From the cell containing the given text, extract its center point as (x, y) coordinate. 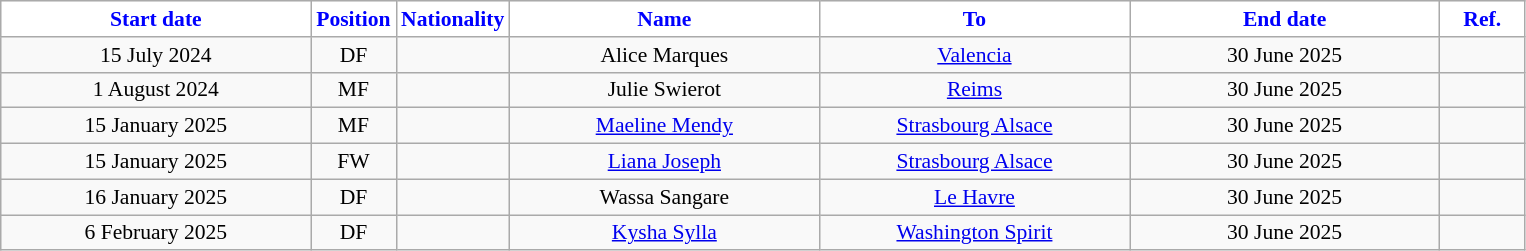
16 January 2025 (156, 197)
FW (354, 162)
Alice Marques (664, 55)
Kysha Sylla (664, 233)
Wassa Sangare (664, 197)
Liana Joseph (664, 162)
Position (354, 19)
Reims (974, 90)
Washington Spirit (974, 233)
6 February 2025 (156, 233)
Julie Swierot (664, 90)
Nationality (452, 19)
Le Havre (974, 197)
1 August 2024 (156, 90)
To (974, 19)
Name (664, 19)
Ref. (1482, 19)
End date (1285, 19)
15 July 2024 (156, 55)
Maeline Mendy (664, 126)
Valencia (974, 55)
Start date (156, 19)
